For the text-containing cell, return its midpoint in (x, y) coordinate format. 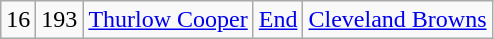
Cleveland Browns (398, 20)
193 (60, 20)
Thurlow Cooper (168, 20)
End (278, 20)
16 (18, 20)
